Return the [X, Y] coordinate for the center point of the cell that contains the specified text.  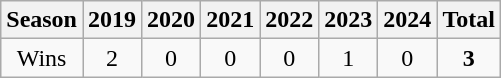
2024 [408, 20]
2022 [290, 20]
2019 [112, 20]
1 [348, 58]
3 [469, 58]
2020 [172, 20]
Total [469, 20]
2023 [348, 20]
2021 [230, 20]
Season [42, 20]
Wins [42, 58]
2 [112, 58]
